For the text-containing cell, return its midpoint in (x, y) coordinate format. 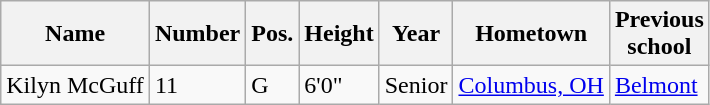
Number (197, 34)
Belmont (659, 85)
Previousschool (659, 34)
Senior (416, 85)
Name (76, 34)
G (272, 85)
Hometown (531, 34)
6'0" (339, 85)
Kilyn McGuff (76, 85)
11 (197, 85)
Year (416, 34)
Height (339, 34)
Columbus, OH (531, 85)
Pos. (272, 34)
